Return (x, y) of the center of cell containing provided text 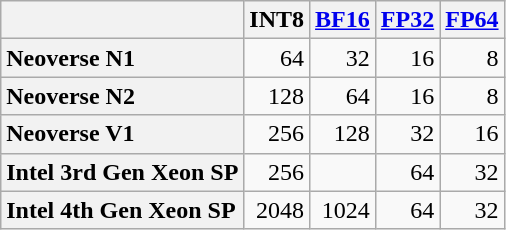
Neoverse V1 (122, 134)
BF16 (343, 20)
FP32 (407, 20)
INT8 (277, 20)
2048 (277, 210)
FP64 (472, 20)
Neoverse N2 (122, 96)
Intel 4th Gen Xeon SP (122, 210)
Neoverse N1 (122, 58)
1024 (343, 210)
Intel 3rd Gen Xeon SP (122, 172)
